Identify which cell holds the provided text, then report its [X, Y] central coordinate. 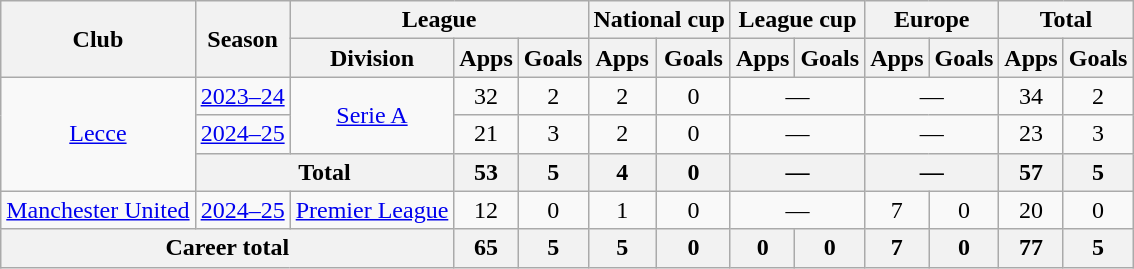
Division [372, 58]
Europe [932, 20]
20 [1031, 210]
Manchester United [98, 210]
Premier League [372, 210]
65 [486, 248]
League cup [797, 20]
Career total [228, 248]
21 [486, 134]
1 [622, 210]
4 [622, 172]
12 [486, 210]
National cup [659, 20]
Serie A [372, 115]
23 [1031, 134]
77 [1031, 248]
Club [98, 39]
32 [486, 96]
Season [242, 39]
34 [1031, 96]
2023–24 [242, 96]
53 [486, 172]
League [439, 20]
57 [1031, 172]
Lecce [98, 134]
